Capture the cell that displays the provided text and extract its (X, Y) central coordinate. 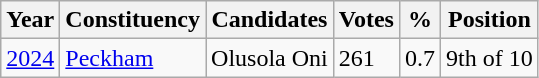
Constituency (133, 20)
0.7 (420, 58)
% (420, 20)
Votes (366, 20)
2024 (30, 58)
261 (366, 58)
9th of 10 (490, 58)
Position (490, 20)
Olusola Oni (270, 58)
Candidates (270, 20)
Peckham (133, 58)
Year (30, 20)
